Return (x, y) of the center of cell containing provided text 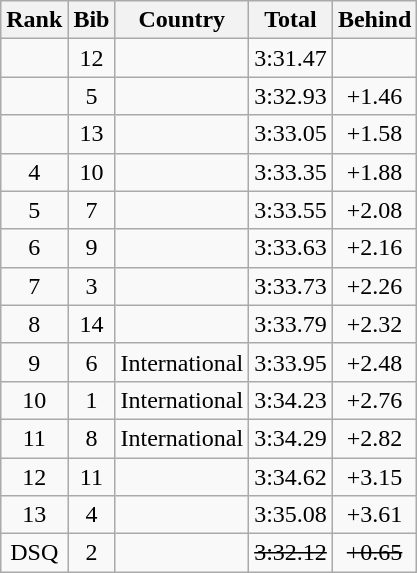
+2.82 (374, 438)
Behind (374, 20)
+2.76 (374, 400)
3:33.35 (291, 172)
3:33.73 (291, 286)
+2.48 (374, 362)
3:33.55 (291, 210)
3:31.47 (291, 58)
+2.08 (374, 210)
+2.32 (374, 324)
3:32.93 (291, 96)
+2.16 (374, 248)
3:33.05 (291, 134)
+3.15 (374, 477)
+1.88 (374, 172)
+2.26 (374, 286)
Bib (92, 20)
2 (92, 553)
3:33.95 (291, 362)
3:35.08 (291, 515)
+1.46 (374, 96)
3 (92, 286)
Country (182, 20)
3:32.12 (291, 553)
14 (92, 324)
3:34.29 (291, 438)
Total (291, 20)
3:34.62 (291, 477)
+1.58 (374, 134)
+0.65 (374, 553)
+3.61 (374, 515)
Rank (34, 20)
DSQ (34, 553)
3:34.23 (291, 400)
3:33.63 (291, 248)
3:33.79 (291, 324)
1 (92, 400)
